Return the [X, Y] coordinate for the center point of the cell that contains the specified text.  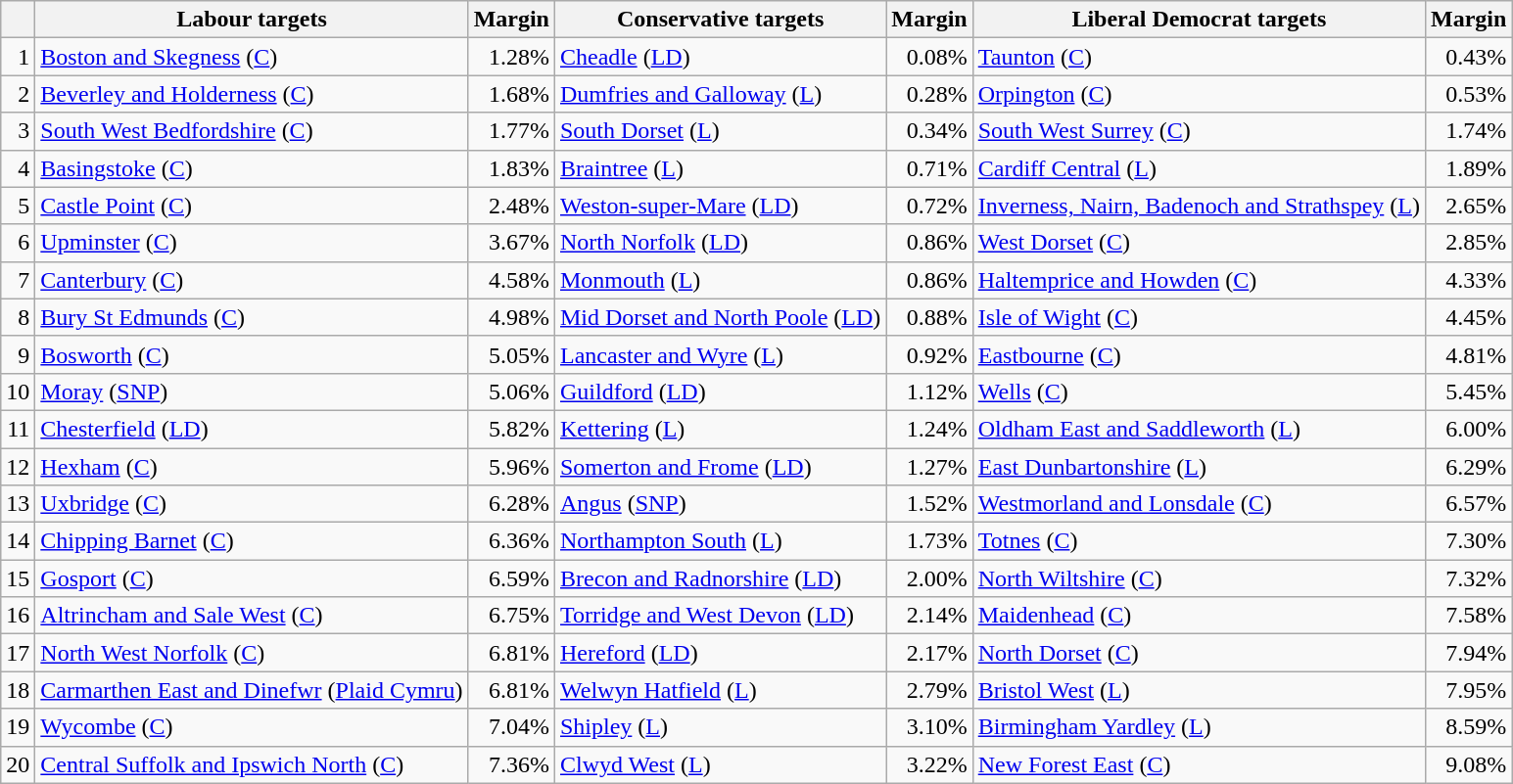
Mid Dorset and North Poole (LD) [720, 317]
Hereford (LD) [720, 653]
4 [18, 168]
18 [18, 690]
4.33% [1468, 280]
Beverley and Holderness (C) [252, 94]
15 [18, 578]
9.08% [1468, 764]
7 [18, 280]
0.34% [929, 131]
Eastbourne (C) [1199, 354]
5.96% [511, 467]
7.94% [1468, 653]
0.71% [929, 168]
1.83% [511, 168]
2.85% [1468, 243]
South Dorset (L) [720, 131]
3 [18, 131]
Braintree (L) [720, 168]
0.53% [1468, 94]
6.36% [511, 541]
Upminster (C) [252, 243]
Torridge and West Devon (LD) [720, 616]
Labour targets [252, 20]
2.00% [929, 578]
7.32% [1468, 578]
4.98% [511, 317]
Westmorland and Lonsdale (C) [1199, 504]
Chipping Barnet (C) [252, 541]
North West Norfolk (C) [252, 653]
7.04% [511, 727]
Kettering (L) [720, 429]
4.58% [511, 280]
0.88% [929, 317]
12 [18, 467]
6 [18, 243]
8.59% [1468, 727]
Northampton South (L) [720, 541]
Shipley (L) [720, 727]
5.45% [1468, 392]
19 [18, 727]
Weston-super-Mare (LD) [720, 206]
6.29% [1468, 467]
11 [18, 429]
0.72% [929, 206]
4.81% [1468, 354]
7.95% [1468, 690]
South West Bedfordshire (C) [252, 131]
Liberal Democrat targets [1199, 20]
6.57% [1468, 504]
0.28% [929, 94]
North Dorset (C) [1199, 653]
Uxbridge (C) [252, 504]
Taunton (C) [1199, 57]
Castle Point (C) [252, 206]
Birmingham Yardley (L) [1199, 727]
Canterbury (C) [252, 280]
Central Suffolk and Ipswich North (C) [252, 764]
2.65% [1468, 206]
Bosworth (C) [252, 354]
8 [18, 317]
10 [18, 392]
Hexham (C) [252, 467]
Monmouth (L) [720, 280]
Basingstoke (C) [252, 168]
17 [18, 653]
1.12% [929, 392]
Somerton and Frome (LD) [720, 467]
2 [18, 94]
1 [18, 57]
1.77% [511, 131]
Wycombe (C) [252, 727]
Conservative targets [720, 20]
Oldham East and Saddleworth (L) [1199, 429]
9 [18, 354]
Boston and Skegness (C) [252, 57]
Orpington (C) [1199, 94]
7.30% [1468, 541]
2.48% [511, 206]
1.68% [511, 94]
East Dunbartonshire (L) [1199, 467]
14 [18, 541]
2.79% [929, 690]
Cheadle (LD) [720, 57]
Bury St Edmunds (C) [252, 317]
Guildford (LD) [720, 392]
7.58% [1468, 616]
Maidenhead (C) [1199, 616]
0.08% [929, 57]
North Norfolk (LD) [720, 243]
16 [18, 616]
1.27% [929, 467]
1.74% [1468, 131]
Totnes (C) [1199, 541]
Cardiff Central (L) [1199, 168]
Brecon and Radnorshire (LD) [720, 578]
Chesterfield (LD) [252, 429]
5.05% [511, 354]
North Wiltshire (C) [1199, 578]
Inverness, Nairn, Badenoch and Strathspey (L) [1199, 206]
1.73% [929, 541]
Haltemprice and Howden (C) [1199, 280]
7.36% [511, 764]
6.75% [511, 616]
3.10% [929, 727]
Isle of Wight (C) [1199, 317]
2.17% [929, 653]
South West Surrey (C) [1199, 131]
0.43% [1468, 57]
Lancaster and Wyre (L) [720, 354]
New Forest East (C) [1199, 764]
1.24% [929, 429]
Dumfries and Galloway (L) [720, 94]
Carmarthen East and Dinefwr (Plaid Cymru) [252, 690]
3.22% [929, 764]
Moray (SNP) [252, 392]
0.92% [929, 354]
2.14% [929, 616]
5.82% [511, 429]
Gosport (C) [252, 578]
1.89% [1468, 168]
West Dorset (C) [1199, 243]
4.45% [1468, 317]
1.28% [511, 57]
6.28% [511, 504]
Altrincham and Sale West (C) [252, 616]
5.06% [511, 392]
6.59% [511, 578]
20 [18, 764]
Clwyd West (L) [720, 764]
1.52% [929, 504]
Welwyn Hatfield (L) [720, 690]
Bristol West (L) [1199, 690]
Angus (SNP) [720, 504]
3.67% [511, 243]
5 [18, 206]
6.00% [1468, 429]
Wells (C) [1199, 392]
13 [18, 504]
